Output the [X, Y] coordinate of the center of the cell containing the given text.  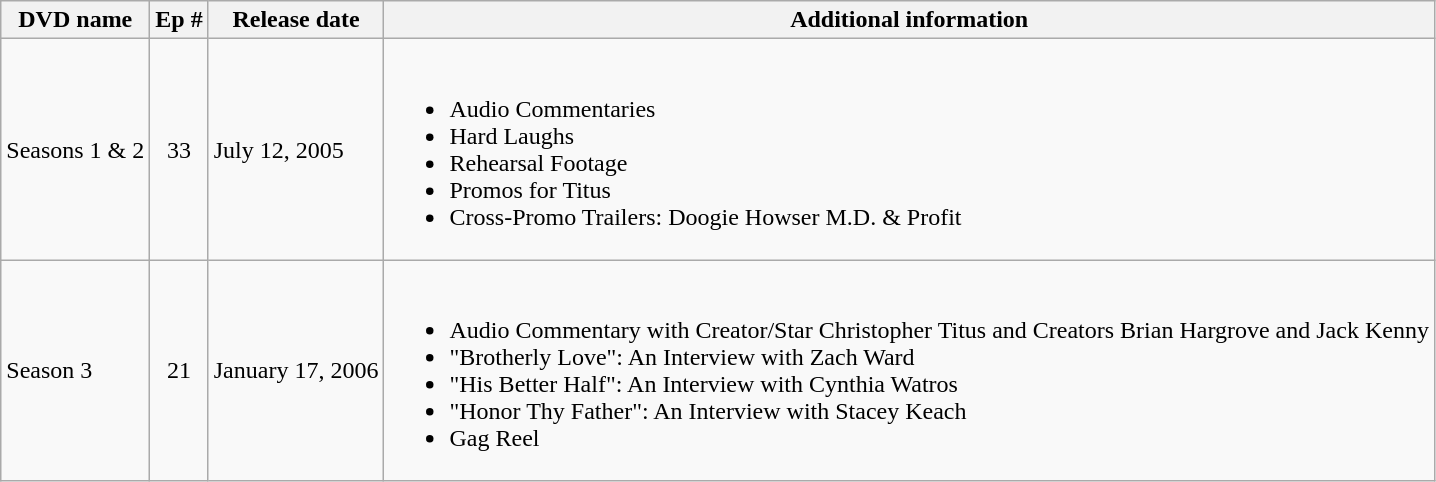
Additional information [909, 20]
Ep # [179, 20]
DVD name [76, 20]
21 [179, 370]
July 12, 2005 [296, 150]
Seasons 1 & 2 [76, 150]
33 [179, 150]
Release date [296, 20]
Season 3 [76, 370]
Audio CommentariesHard LaughsRehearsal FootagePromos for TitusCross-Promo Trailers: Doogie Howser M.D. & Profit [909, 150]
January 17, 2006 [296, 370]
